Pinpoint the cell where the given text exists, returning its [X, Y] midpoint coordinate. 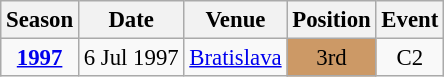
Venue [236, 20]
Position [332, 20]
3rd [332, 58]
C2 [410, 58]
Date [131, 20]
Season [40, 20]
1997 [40, 58]
Bratislava [236, 58]
6 Jul 1997 [131, 58]
Event [410, 20]
